Extract the [X, Y] coordinate from the center of the cell holding the provided text.  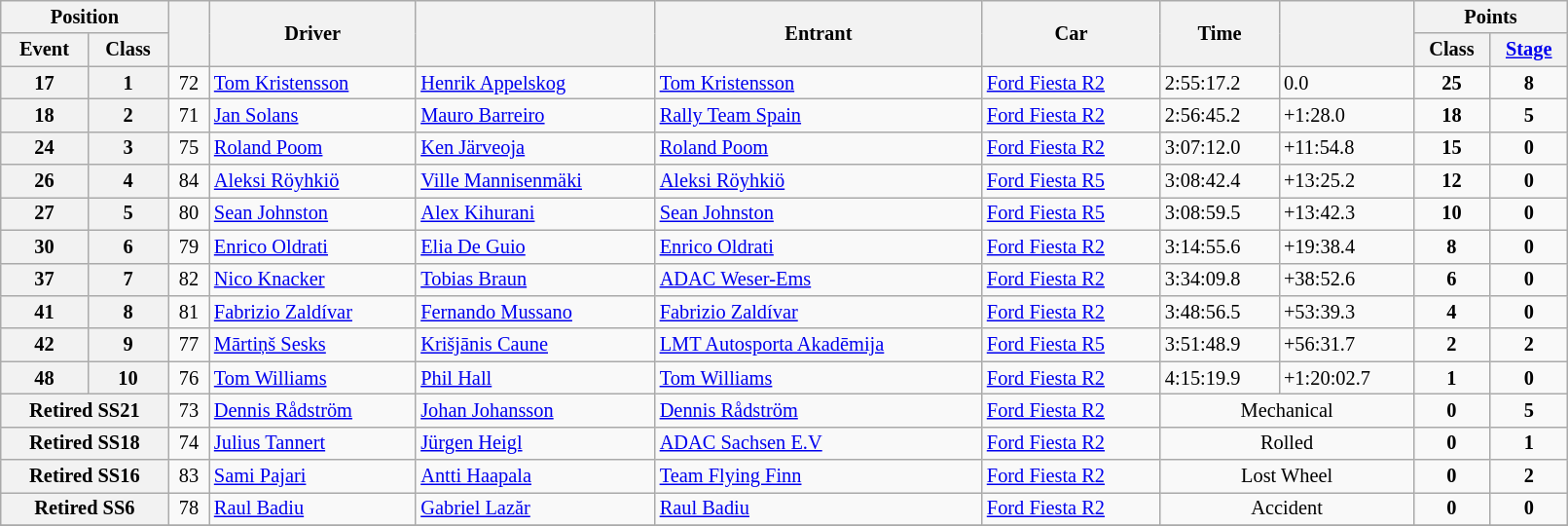
3:34:09.8 [1220, 280]
Mārtiņš Sesks [312, 345]
0.0 [1346, 83]
Time [1220, 33]
Sami Pajari [312, 476]
+11:54.8 [1346, 148]
77 [189, 345]
73 [189, 410]
Retired SS18 [85, 443]
Retired SS16 [85, 476]
3:48:56.5 [1220, 312]
Rolled [1287, 443]
Alex Kihurani [535, 213]
Fernando Mussano [535, 312]
83 [189, 476]
12 [1451, 181]
LMT Autosporta Akadēmija [819, 345]
Mauro Barreiro [535, 115]
Stage [1529, 50]
ADAC Weser-Ems [819, 280]
25 [1451, 83]
27 [45, 213]
71 [189, 115]
Julius Tannert [312, 443]
72 [189, 83]
78 [189, 508]
Jürgen Heigl [535, 443]
2:55:17.2 [1220, 83]
Elia De Guio [535, 246]
Retired SS21 [85, 410]
3:14:55.6 [1220, 246]
Ken Järveoja [535, 148]
Retired SS6 [85, 508]
+1:28.0 [1346, 115]
81 [189, 312]
3:51:48.9 [1220, 345]
3 [128, 148]
Car [1071, 33]
37 [45, 280]
Team Flying Finn [819, 476]
ADAC Sachsen E.V [819, 443]
Event [45, 50]
15 [1451, 148]
Phil Hall [535, 378]
80 [189, 213]
24 [45, 148]
3:07:12.0 [1220, 148]
+56:31.7 [1346, 345]
Position [85, 17]
+13:25.2 [1346, 181]
2:56:45.2 [1220, 115]
+1:20:02.7 [1346, 378]
Mechanical [1287, 410]
4:15:19.9 [1220, 378]
+53:39.3 [1346, 312]
+13:42.3 [1346, 213]
Gabriel Lazăr [535, 508]
7 [128, 280]
Accident [1287, 508]
48 [45, 378]
Johan Johansson [535, 410]
Jan Solans [312, 115]
3:08:42.4 [1220, 181]
+38:52.6 [1346, 280]
74 [189, 443]
41 [45, 312]
79 [189, 246]
Henrik Appelskog [535, 83]
82 [189, 280]
Rally Team Spain [819, 115]
Ville Mannisenmäki [535, 181]
Krišjānis Caune [535, 345]
Nico Knacker [312, 280]
26 [45, 181]
17 [45, 83]
Points [1491, 17]
+19:38.4 [1346, 246]
3:08:59.5 [1220, 213]
30 [45, 246]
Tobias Braun [535, 280]
Lost Wheel [1287, 476]
84 [189, 181]
75 [189, 148]
Antti Haapala [535, 476]
Driver [312, 33]
76 [189, 378]
42 [45, 345]
Entrant [819, 33]
9 [128, 345]
